Determine the (X, Y) coordinate at the center of the cell enclosing the given text.  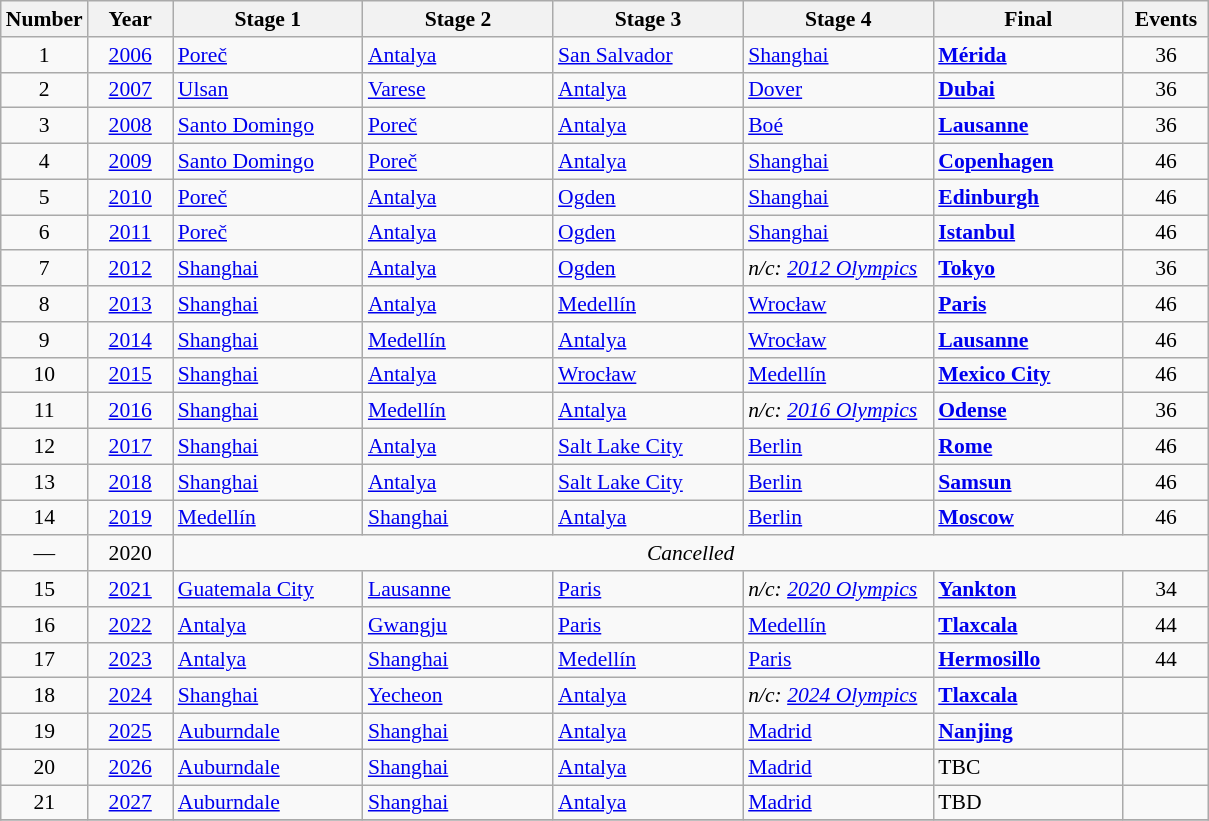
2009 (130, 162)
Events (1166, 19)
2016 (130, 411)
5 (44, 197)
2008 (130, 126)
13 (44, 482)
2014 (130, 340)
n/c: 2024 Olympics (838, 696)
4 (44, 162)
Cancelled (691, 554)
Final (1028, 19)
2020 (130, 554)
Number (44, 19)
2017 (130, 447)
Samsun (1028, 482)
21 (44, 803)
Stage 2 (458, 19)
2012 (130, 269)
Stage 4 (838, 19)
Varese (458, 90)
San Salvador (648, 55)
Edinburgh (1028, 197)
19 (44, 732)
Yankton (1028, 589)
12 (44, 447)
2015 (130, 375)
11 (44, 411)
2019 (130, 518)
Copenhagen (1028, 162)
34 (1166, 589)
n/c: 2012 Olympics (838, 269)
16 (44, 625)
TBC (1028, 767)
n/c: 2016 Olympics (838, 411)
Gwangju (458, 625)
Yecheon (458, 696)
9 (44, 340)
Moscow (1028, 518)
Boé (838, 126)
2007 (130, 90)
Nanjing (1028, 732)
2 (44, 90)
Ulsan (268, 90)
2011 (130, 233)
10 (44, 375)
14 (44, 518)
Stage 1 (268, 19)
— (44, 554)
Mexico City (1028, 375)
2025 (130, 732)
Dover (838, 90)
2010 (130, 197)
Hermosillo (1028, 660)
2021 (130, 589)
1 (44, 55)
2013 (130, 304)
8 (44, 304)
2026 (130, 767)
2018 (130, 482)
18 (44, 696)
Year (130, 19)
3 (44, 126)
15 (44, 589)
17 (44, 660)
2024 (130, 696)
2022 (130, 625)
7 (44, 269)
6 (44, 233)
Guatemala City (268, 589)
TBD (1028, 803)
Tokyo (1028, 269)
2027 (130, 803)
2006 (130, 55)
n/c: 2020 Olympics (838, 589)
Dubai (1028, 90)
Rome (1028, 447)
Odense (1028, 411)
20 (44, 767)
Istanbul (1028, 233)
2023 (130, 660)
Mérida (1028, 55)
Stage 3 (648, 19)
